Determine the (X, Y) coordinate at the center of the cell enclosing the given text.  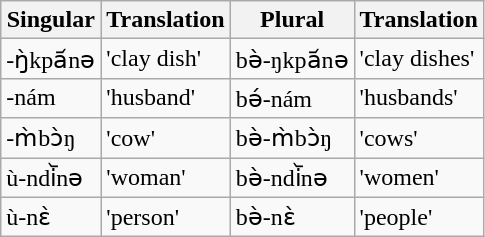
-ŋ̀kpa᷄nə (51, 59)
'cow' (166, 138)
'woman' (166, 178)
'clay dish' (166, 59)
'clay dishes' (418, 59)
Plural (292, 20)
bə̀-ŋkpa᷄nə (292, 59)
'cows' (418, 138)
'husband' (166, 98)
Singular (51, 20)
'person' (166, 217)
'women' (418, 178)
'husbands' (418, 98)
-nám (51, 98)
bə́-nám (292, 98)
bə̀-nɛ̀ (292, 217)
'people' (418, 217)
ù-ndi᷅nə (51, 178)
ù-nɛ̀ (51, 217)
bə̀-ndi᷅nə (292, 178)
bə̀-m̀bɔ̀ŋ (292, 138)
-m̀bɔ̀ŋ (51, 138)
